Extract the (X, Y) coordinate from the center of the cell holding the provided text.  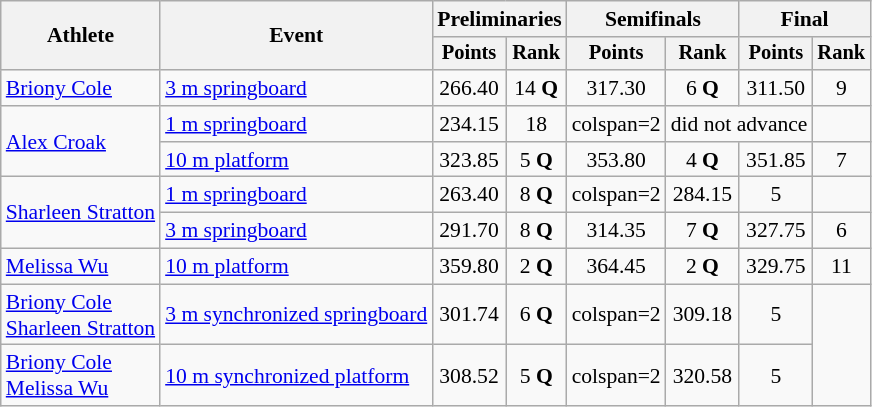
Alex Croak (80, 142)
Preliminaries (499, 19)
did not advance (740, 124)
Final (804, 19)
327.75 (776, 231)
263.40 (469, 195)
Athlete (80, 36)
9 (842, 88)
Semifinals (653, 19)
4 Q (702, 160)
7 (842, 160)
10 m synchronized platform (296, 376)
291.70 (469, 231)
Melissa Wu (80, 267)
323.85 (469, 160)
14 Q (536, 88)
301.74 (469, 314)
Briony ColeMelissa Wu (80, 376)
353.80 (616, 160)
309.18 (702, 314)
284.15 (702, 195)
Briony ColeSharleen Stratton (80, 314)
311.50 (776, 88)
329.75 (776, 267)
Sharleen Stratton (80, 212)
Event (296, 36)
364.45 (616, 267)
351.85 (776, 160)
320.58 (702, 376)
18 (536, 124)
3 m synchronized springboard (296, 314)
359.80 (469, 267)
7 Q (702, 231)
308.52 (469, 376)
234.15 (469, 124)
11 (842, 267)
317.30 (616, 88)
314.35 (616, 231)
Briony Cole (80, 88)
266.40 (469, 88)
6 (842, 231)
